Find where the given text appears and provide that cell's center as [x, y] coordinate. 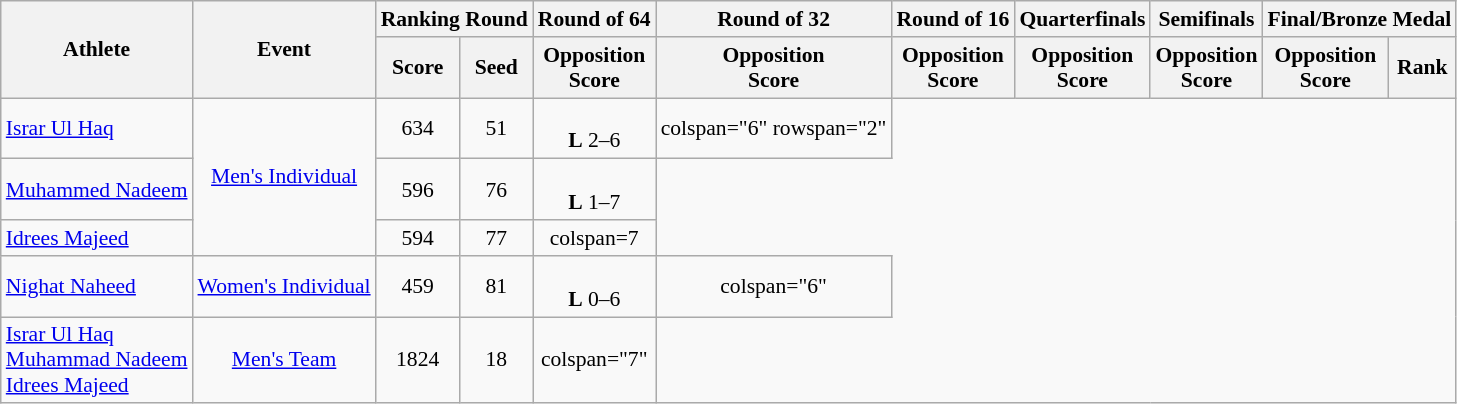
Nighat Naheed [97, 286]
Men's Individual [284, 177]
colspan=7 [594, 238]
459 [418, 286]
L 1–7 [594, 190]
L 2–6 [594, 128]
Round of 16 [952, 19]
596 [418, 190]
Seed [496, 68]
Idrees Majeed [97, 238]
Final/Bronze Medal [1359, 19]
18 [496, 360]
1824 [418, 360]
Women's Individual [284, 286]
colspan="6" [774, 286]
Athlete [97, 50]
76 [496, 190]
81 [496, 286]
Round of 32 [774, 19]
51 [496, 128]
Ranking Round [454, 19]
Rank [1422, 68]
77 [496, 238]
colspan="6" rowspan="2" [774, 128]
Event [284, 50]
Muhammed Nadeem [97, 190]
Quarterfinals [1082, 19]
634 [418, 128]
Round of 64 [594, 19]
Israr Ul Haq [97, 128]
colspan="7" [594, 360]
Score [418, 68]
Men's Team [284, 360]
Israr Ul Haq Muhammad Nadeem Idrees Majeed [97, 360]
Semifinals [1206, 19]
L 0–6 [594, 286]
594 [418, 238]
